For the text-containing cell, return its midpoint in [x, y] coordinate format. 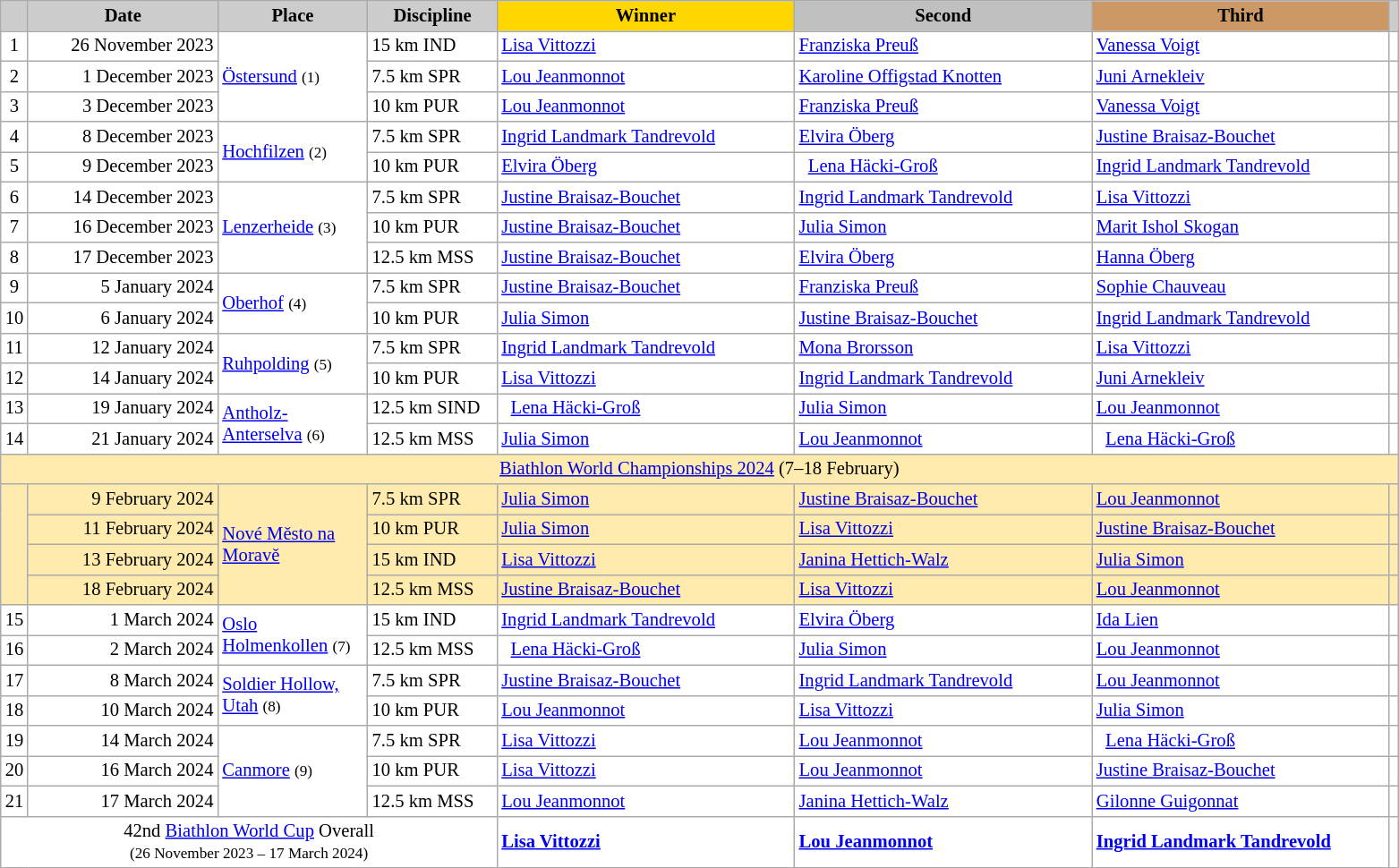
Third [1241, 15]
17 [14, 680]
Sophie Chauveau [1241, 287]
5 January 2024 [123, 287]
8 March 2024 [123, 680]
Hanna Öberg [1241, 257]
Mona Brorsson [943, 348]
Hochfilzen (2) [292, 152]
Östersund (1) [292, 75]
Ruhpolding (5) [292, 363]
1 March 2024 [123, 620]
17 December 2023 [123, 257]
21 January 2024 [123, 438]
7 [14, 227]
Second [943, 15]
3 [14, 106]
42nd Biathlon World Cup Overall(26 November 2023 – 17 March 2024) [249, 842]
Soldier Hollow, Utah (8) [292, 695]
Biathlon World Championships 2024 (7–18 February) [700, 469]
2 [14, 76]
20 [14, 770]
4 [14, 137]
Ida Lien [1241, 620]
Nové Město na Moravě [292, 544]
11 [14, 348]
26 November 2023 [123, 46]
12 [14, 379]
Antholz-Anterselva (6) [292, 423]
Karoline Offigstad Knotten [943, 76]
1 [14, 46]
Place [292, 15]
5 [14, 166]
14 March 2024 [123, 740]
13 [14, 408]
16 December 2023 [123, 227]
9 February 2024 [123, 498]
10 March 2024 [123, 711]
Discipline [433, 15]
9 December 2023 [123, 166]
Lenzerheide (3) [292, 227]
15 [14, 620]
14 January 2024 [123, 379]
9 [14, 287]
21 [14, 801]
13 February 2024 [123, 559]
12 January 2024 [123, 348]
Marit Ishol Skogan [1241, 227]
Winner [645, 15]
19 January 2024 [123, 408]
10 [14, 318]
17 March 2024 [123, 801]
12.5 km SIND [433, 408]
18 February 2024 [123, 590]
11 February 2024 [123, 529]
2 March 2024 [123, 650]
8 [14, 257]
Oberhof (4) [292, 302]
1 December 2023 [123, 76]
6 [14, 197]
Canmore (9) [292, 770]
19 [14, 740]
Gilonne Guigonnat [1241, 801]
8 December 2023 [123, 137]
14 [14, 438]
6 January 2024 [123, 318]
14 December 2023 [123, 197]
Date [123, 15]
16 March 2024 [123, 770]
Oslo Holmenkollen (7) [292, 635]
18 [14, 711]
3 December 2023 [123, 106]
16 [14, 650]
